Scan for the cell matching the given text and deliver its [x, y] coordinate at center. 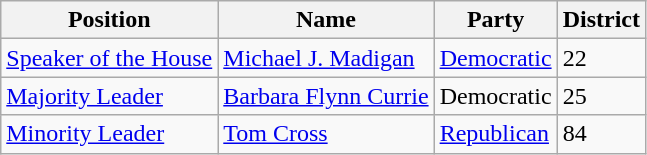
Michael J. Madigan [326, 58]
Name [326, 20]
Minority Leader [110, 134]
Republican [496, 134]
84 [601, 134]
Speaker of the House [110, 58]
Party [496, 20]
22 [601, 58]
Majority Leader [110, 96]
District [601, 20]
Position [110, 20]
Tom Cross [326, 134]
Barbara Flynn Currie [326, 96]
25 [601, 96]
